Return the (x, y) coordinate for the center point of the cell that contains the specified text.  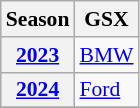
Ford (106, 90)
2023 (38, 55)
Season (38, 19)
BMW (106, 55)
GSX (106, 19)
2024 (38, 90)
